Detect which cell encompasses the target text, then output its (X, Y) center coordinate. 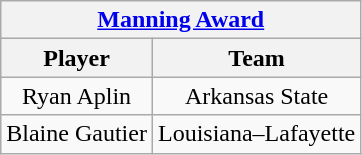
Arkansas State (256, 96)
Ryan Aplin (77, 96)
Team (256, 58)
Player (77, 58)
Blaine Gautier (77, 134)
Manning Award (181, 20)
Louisiana–Lafayette (256, 134)
